Determine the [X, Y] coordinate at the center of the cell enclosing the given text.  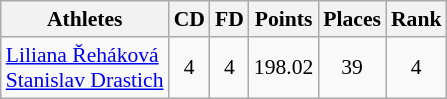
39 [352, 68]
Liliana ŘehákováStanislav Drastich [85, 68]
Athletes [85, 19]
Places [352, 19]
Points [284, 19]
Rank [416, 19]
CD [190, 19]
FD [230, 19]
198.02 [284, 68]
